Search for the cell housing the specified text and yield its [x, y] center coordinate. 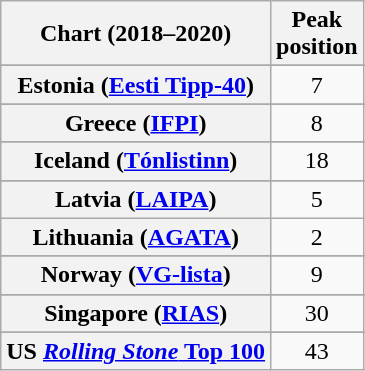
Norway (VG-lista) [136, 275]
Iceland (Tónlistinn) [136, 161]
18 [317, 161]
9 [317, 275]
30 [317, 313]
2 [317, 237]
7 [317, 85]
Latvia (LAIPA) [136, 199]
8 [317, 123]
Singapore (RIAS) [136, 313]
Greece (IFPI) [136, 123]
Lithuania (AGATA) [136, 237]
Estonia (Eesti Tipp-40) [136, 85]
Peakposition [317, 34]
US Rolling Stone Top 100 [136, 351]
Chart (2018–2020) [136, 34]
43 [317, 351]
5 [317, 199]
